Pinpoint the cell where the given text exists, returning its (x, y) midpoint coordinate. 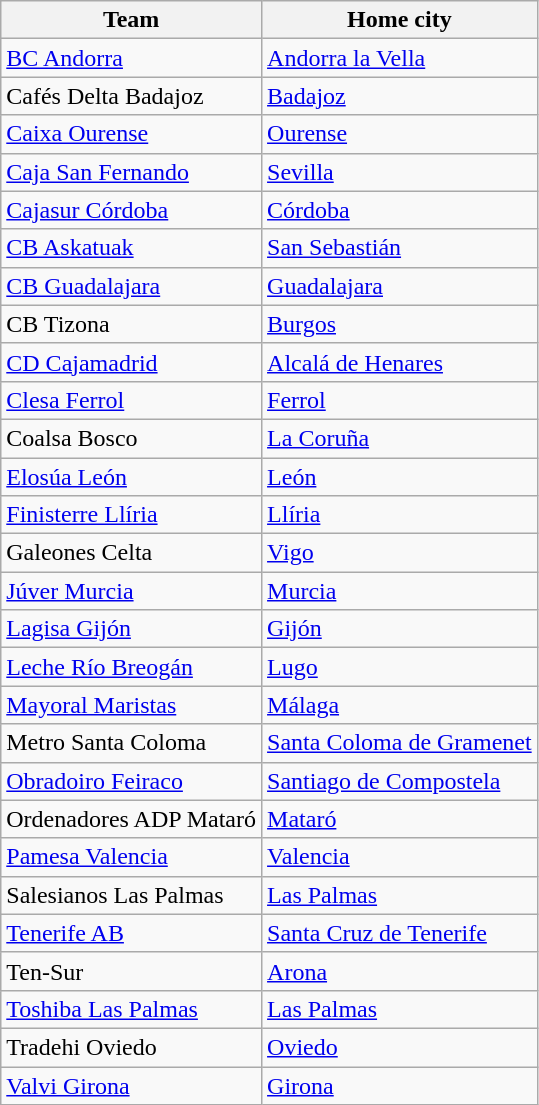
Tenerife AB (132, 933)
CB Guadalajara (132, 286)
Home city (400, 20)
Ourense (400, 134)
San Sebastián (400, 248)
Valvi Girona (132, 1085)
Galeones Celta (132, 553)
Mataró (400, 819)
Caja San Fernando (132, 172)
Llíria (400, 515)
Santa Coloma de Gramenet (400, 743)
Guadalajara (400, 286)
Santa Cruz de Tenerife (400, 933)
Obradoiro Feiraco (132, 781)
Coalsa Bosco (132, 438)
Valencia (400, 857)
Ordenadores ADP Mataró (132, 819)
Lugo (400, 667)
Mayoral Maristas (132, 705)
Burgos (400, 324)
Badajoz (400, 96)
Arona (400, 971)
Clesa Ferrol (132, 400)
Ferrol (400, 400)
Girona (400, 1085)
Sevilla (400, 172)
Oviedo (400, 1047)
Alcalá de Henares (400, 362)
Leche Río Breogán (132, 667)
Cajasur Córdoba (132, 210)
Team (132, 20)
CB Tizona (132, 324)
Elosúa León (132, 477)
CD Cajamadrid (132, 362)
Gijón (400, 629)
Finisterre Llíria (132, 515)
Lagisa Gijón (132, 629)
Salesianos Las Palmas (132, 895)
León (400, 477)
Metro Santa Coloma (132, 743)
Murcia (400, 591)
Vigo (400, 553)
Córdoba (400, 210)
Toshiba Las Palmas (132, 1009)
Caixa Ourense (132, 134)
BC Andorra (132, 58)
La Coruña (400, 438)
Pamesa Valencia (132, 857)
Ten-Sur (132, 971)
Andorra la Vella (400, 58)
Júver Murcia (132, 591)
CB Askatuak (132, 248)
Cafés Delta Badajoz (132, 96)
Tradehi Oviedo (132, 1047)
Málaga (400, 705)
Santiago de Compostela (400, 781)
